Locate the cell with the specified text and output its [X, Y] center coordinate. 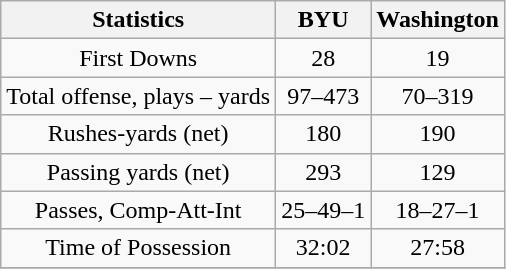
BYU [324, 20]
19 [438, 58]
70–319 [438, 96]
180 [324, 134]
Statistics [138, 20]
Time of Possession [138, 248]
28 [324, 58]
129 [438, 172]
Total offense, plays – yards [138, 96]
First Downs [138, 58]
25–49–1 [324, 210]
27:58 [438, 248]
97–473 [324, 96]
18–27–1 [438, 210]
Passing yards (net) [138, 172]
293 [324, 172]
Washington [438, 20]
Passes, Comp-Att-Int [138, 210]
190 [438, 134]
Rushes-yards (net) [138, 134]
32:02 [324, 248]
